From the cell containing the given text, extract its center point as (x, y) coordinate. 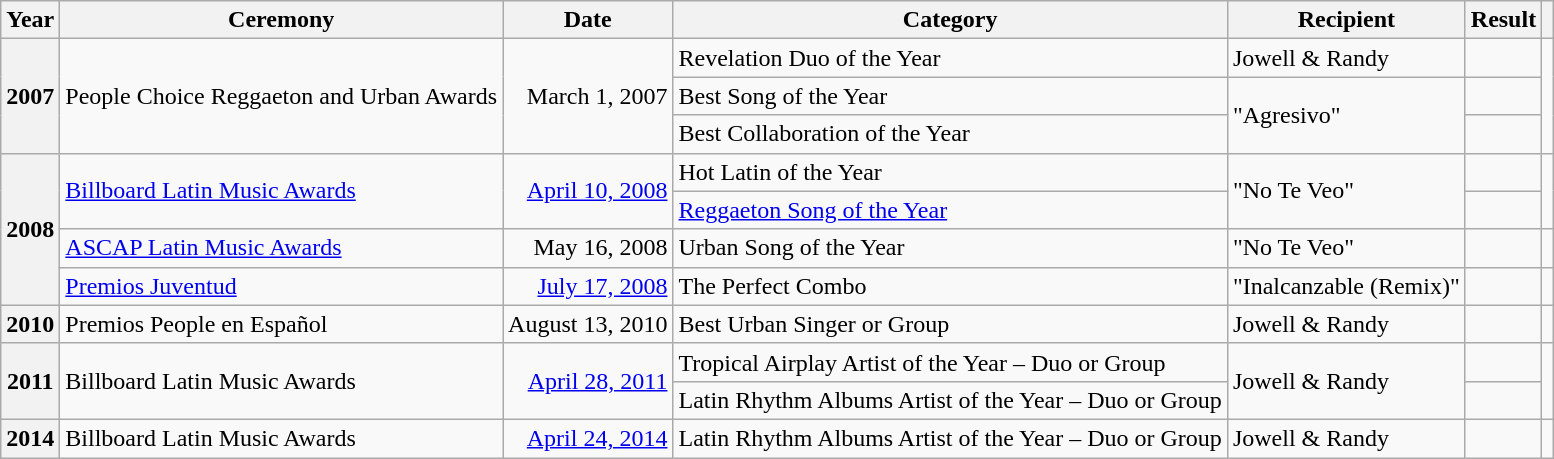
2007 (30, 96)
Best Urban Singer or Group (950, 324)
ASCAP Latin Music Awards (282, 248)
Date (588, 20)
"Inalcanzable (Remix)" (1346, 286)
July 17, 2008 (588, 286)
April 10, 2008 (588, 191)
2011 (30, 381)
2010 (30, 324)
Recipient (1346, 20)
Premios People en Español (282, 324)
Urban Song of the Year (950, 248)
May 16, 2008 (588, 248)
People Choice Reggaeton and Urban Awards (282, 96)
Tropical Airplay Artist of the Year – Duo or Group (950, 362)
Hot Latin of the Year (950, 172)
Ceremony (282, 20)
April 28, 2011 (588, 381)
Premios Juventud (282, 286)
Result (1503, 20)
Best Collaboration of the Year (950, 134)
"Agresivo" (1346, 115)
2014 (30, 438)
April 24, 2014 (588, 438)
The Perfect Combo (950, 286)
March 1, 2007 (588, 96)
Best Song of the Year (950, 96)
Revelation Duo of the Year (950, 58)
August 13, 2010 (588, 324)
Category (950, 20)
2008 (30, 229)
Year (30, 20)
Reggaeton Song of the Year (950, 210)
